Capture the cell that displays the provided text and extract its [x, y] central coordinate. 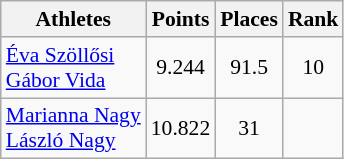
9.244 [180, 68]
Points [180, 19]
Athletes [74, 19]
10 [314, 68]
91.5 [249, 68]
Rank [314, 19]
10.822 [180, 128]
Places [249, 19]
Marianna NagyLászló Nagy [74, 128]
31 [249, 128]
Éva SzöllősiGábor Vida [74, 68]
